Return the [x, y] coordinate for the center point of the cell that contains the specified text.  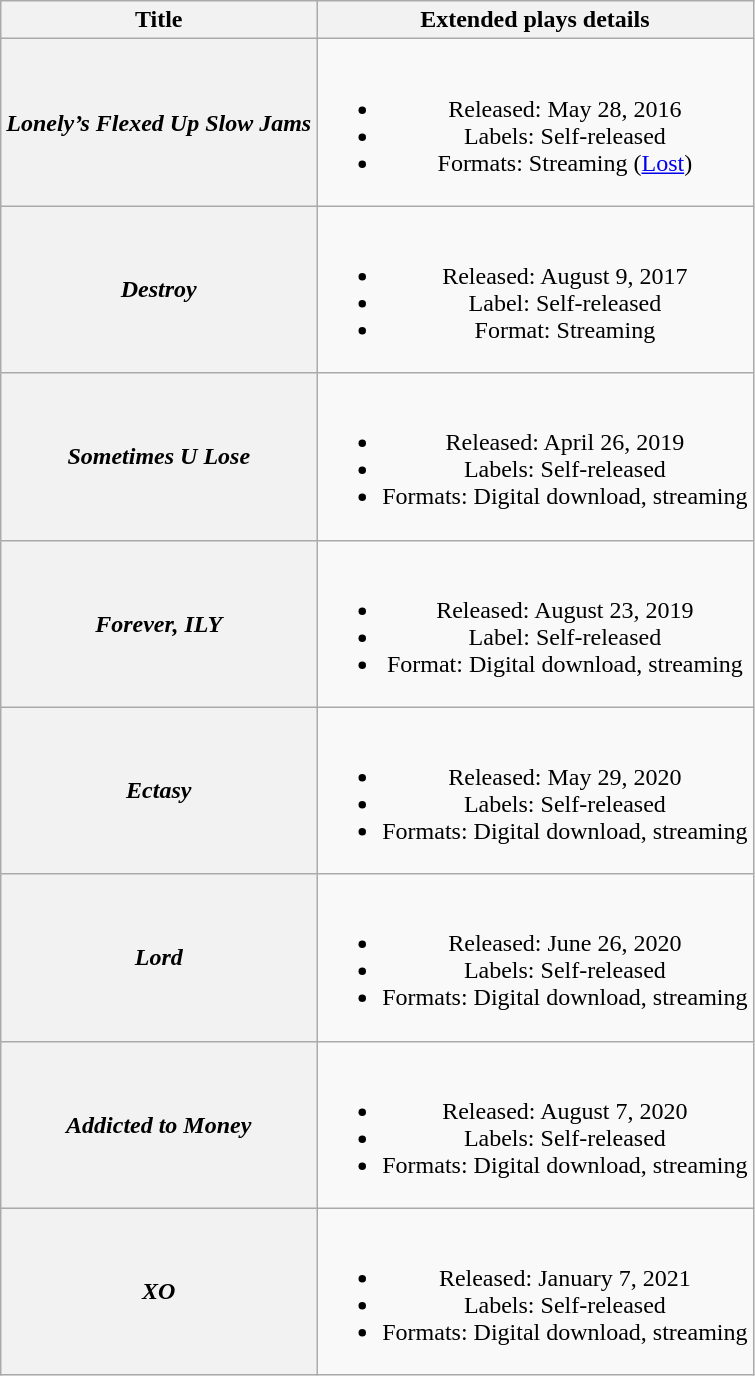
XO [159, 1292]
Title [159, 20]
Released: April 26, 2019Labels: Self-releasedFormats: Digital download, streaming [535, 456]
Sometimes U Lose [159, 456]
Addicted to Money [159, 1124]
Released: August 9, 2017Label: Self-releasedFormat: Streaming [535, 290]
Destroy [159, 290]
Lonely’s Flexed Up Slow Jams [159, 122]
Released: January 7, 2021Labels: Self-releasedFormats: Digital download, streaming [535, 1292]
Released: August 7, 2020Labels: Self-releasedFormats: Digital download, streaming [535, 1124]
Released: May 28, 2016Labels: Self-releasedFormats: Streaming (Lost) [535, 122]
Released: August 23, 2019Label: Self-releasedFormat: Digital download, streaming [535, 624]
Released: June 26, 2020Labels: Self-releasedFormats: Digital download, streaming [535, 958]
Extended plays details [535, 20]
Ectasy [159, 790]
Forever, ILY [159, 624]
Released: May 29, 2020Labels: Self-releasedFormats: Digital download, streaming [535, 790]
Lord [159, 958]
